Identify which cell holds the provided text, then report its (X, Y) central coordinate. 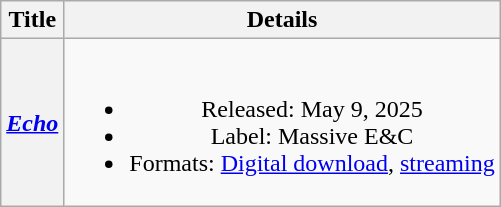
Title (32, 20)
Echo (32, 122)
Released: May 9, 2025Label: Massive E&CFormats: Digital download, streaming (282, 122)
Details (282, 20)
